Determine the (X, Y) coordinate at the center of the cell enclosing the given text.  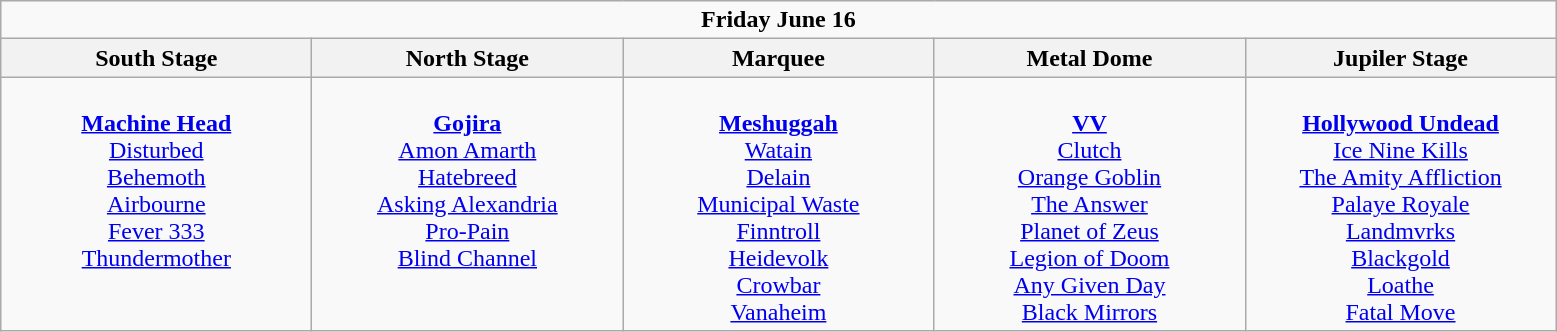
Metal Dome (1090, 58)
North Stage (468, 58)
Machine Head Disturbed Behemoth Airbourne Fever 333 Thundermother (156, 204)
South Stage (156, 58)
Hollywood Undead Ice Nine Kills The Amity Affliction Palaye Royale Landmvrks Blackgold Loathe Fatal Move (1400, 204)
VV Clutch Orange Goblin The Answer Planet of Zeus Legion of Doom Any Given Day Black Mirrors (1090, 204)
Marquee (778, 58)
Friday June 16 (778, 20)
Jupiler Stage (1400, 58)
Gojira Amon Amarth Hatebreed Asking Alexandria Pro-Pain Blind Channel (468, 204)
Meshuggah Watain Delain Municipal Waste Finntroll Heidevolk Crowbar Vanaheim (778, 204)
